For the text-containing cell, return its midpoint in (x, y) coordinate format. 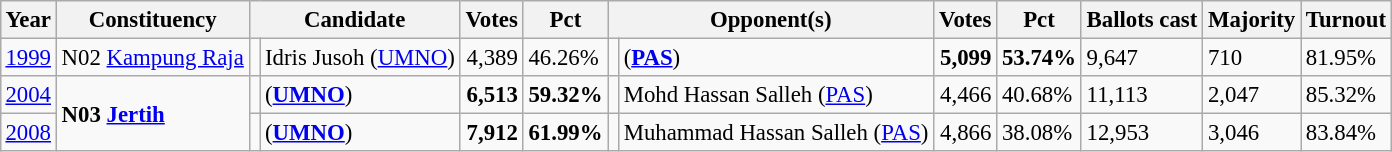
N02 Kampung Raja (152, 57)
4,866 (966, 133)
Candidate (354, 20)
2004 (28, 95)
710 (1252, 57)
Year (28, 20)
Idris Jusoh (UMNO) (360, 57)
2008 (28, 133)
Ballots cast (1142, 20)
2,047 (1252, 95)
(PAS) (776, 57)
46.26% (566, 57)
Constituency (152, 20)
12,953 (1142, 133)
Turnout (1346, 20)
Mohd Hassan Salleh (PAS) (776, 95)
59.32% (566, 95)
9,647 (1142, 57)
61.99% (566, 133)
11,113 (1142, 95)
Opponent(s) (771, 20)
38.08% (1040, 133)
5,099 (966, 57)
Muhammad Hassan Salleh (PAS) (776, 133)
4,466 (966, 95)
53.74% (1040, 57)
Majority (1252, 20)
83.84% (1346, 133)
7,912 (492, 133)
1999 (28, 57)
85.32% (1346, 95)
4,389 (492, 57)
N03 Jertih (152, 114)
40.68% (1040, 95)
3,046 (1252, 133)
81.95% (1346, 57)
6,513 (492, 95)
